Locate the cell with the specified text and output its (x, y) center coordinate. 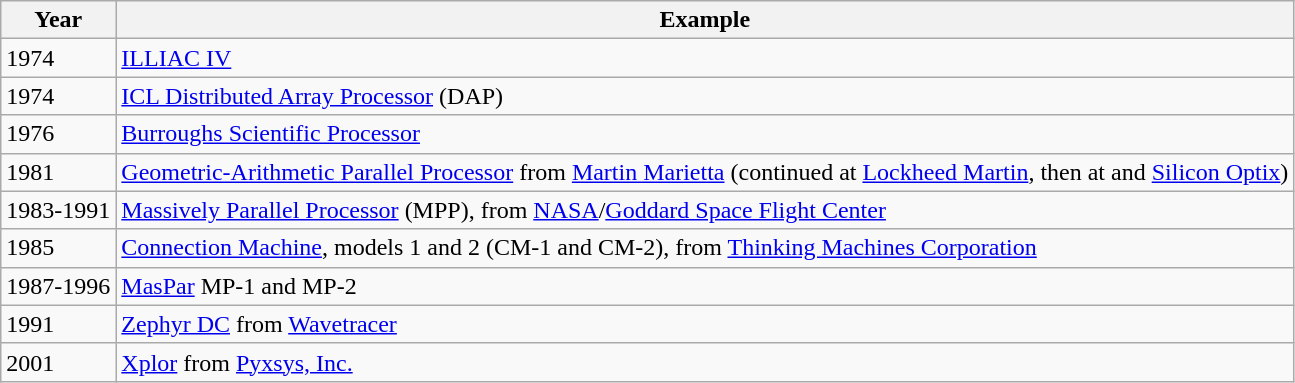
ICL Distributed Array Processor (DAP) (705, 96)
1985 (58, 248)
1991 (58, 324)
Xplor from Pyxsys, Inc. (705, 362)
MasPar MP-1 and MP-2 (705, 286)
2001 (58, 362)
ILLIAC IV (705, 58)
1987-1996 (58, 286)
1976 (58, 134)
Massively Parallel Processor (MPP), from NASA/Goddard Space Flight Center (705, 210)
1983-1991 (58, 210)
Burroughs Scientific Processor (705, 134)
Year (58, 20)
Example (705, 20)
Zephyr DC from Wavetracer (705, 324)
1981 (58, 172)
Geometric-Arithmetic Parallel Processor from Martin Marietta (continued at Lockheed Martin, then at and Silicon Optix) (705, 172)
Connection Machine, models 1 and 2 (CM-1 and CM-2), from Thinking Machines Corporation (705, 248)
